Identify which cell holds the provided text, then report its (X, Y) central coordinate. 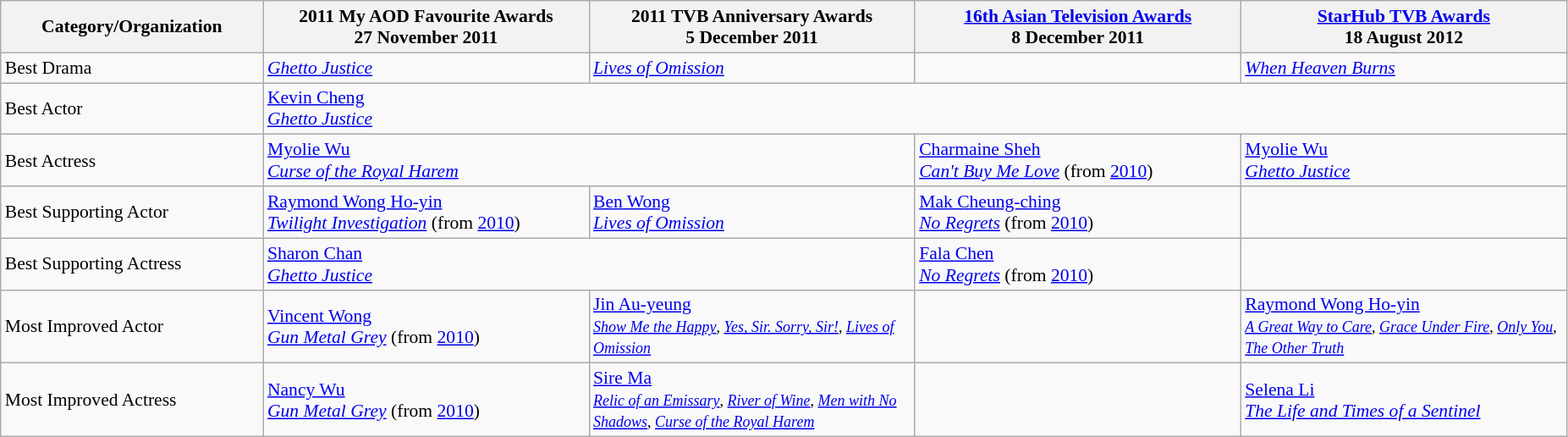
Ben WongLives of Omission (751, 212)
Sharon ChanGhetto Justice (589, 264)
2011 TVB Anniversary Awards 5 December 2011 (751, 27)
Best Actor (132, 108)
2011 My AOD Favourite Awards27 November 2011 (426, 27)
Most Improved Actor (132, 327)
Category/Organization (132, 27)
StarHub TVB Awards18 August 2012 (1403, 27)
Fala ChenNo Regrets (from 2010) (1078, 264)
Best Actress (132, 161)
Best Supporting Actor (132, 212)
Ghetto Justice (426, 68)
Lives of Omission (751, 68)
Best Drama (132, 68)
Most Improved Actress (132, 400)
16th Asian Television Awards8 December 2011 (1078, 27)
Raymond Wong Ho-yinA Great Way to Care, Grace Under Fire, Only You, The Other Truth (1403, 327)
Myolie WuCurse of the Royal Harem (589, 161)
Jin Au-yeungShow Me the Happy, Yes, Sir. Sorry, Sir!, Lives of Omission (751, 327)
Selena LiThe Life and Times of a Sentinel (1403, 400)
Myolie WuGhetto Justice (1403, 161)
Mak Cheung-chingNo Regrets (from 2010) (1078, 212)
When Heaven Burns (1403, 68)
Vincent WongGun Metal Grey (from 2010) (426, 327)
Nancy WuGun Metal Grey (from 2010) (426, 400)
Sire MaRelic of an Emissary, River of Wine, Men with No Shadows, Curse of the Royal Harem (751, 400)
Charmaine ShehCan't Buy Me Love (from 2010) (1078, 161)
Best Supporting Actress (132, 264)
Kevin ChengGhetto Justice (915, 108)
Raymond Wong Ho-yinTwilight Investigation (from 2010) (426, 212)
